Pinpoint the cell where the given text exists, returning its [X, Y] midpoint coordinate. 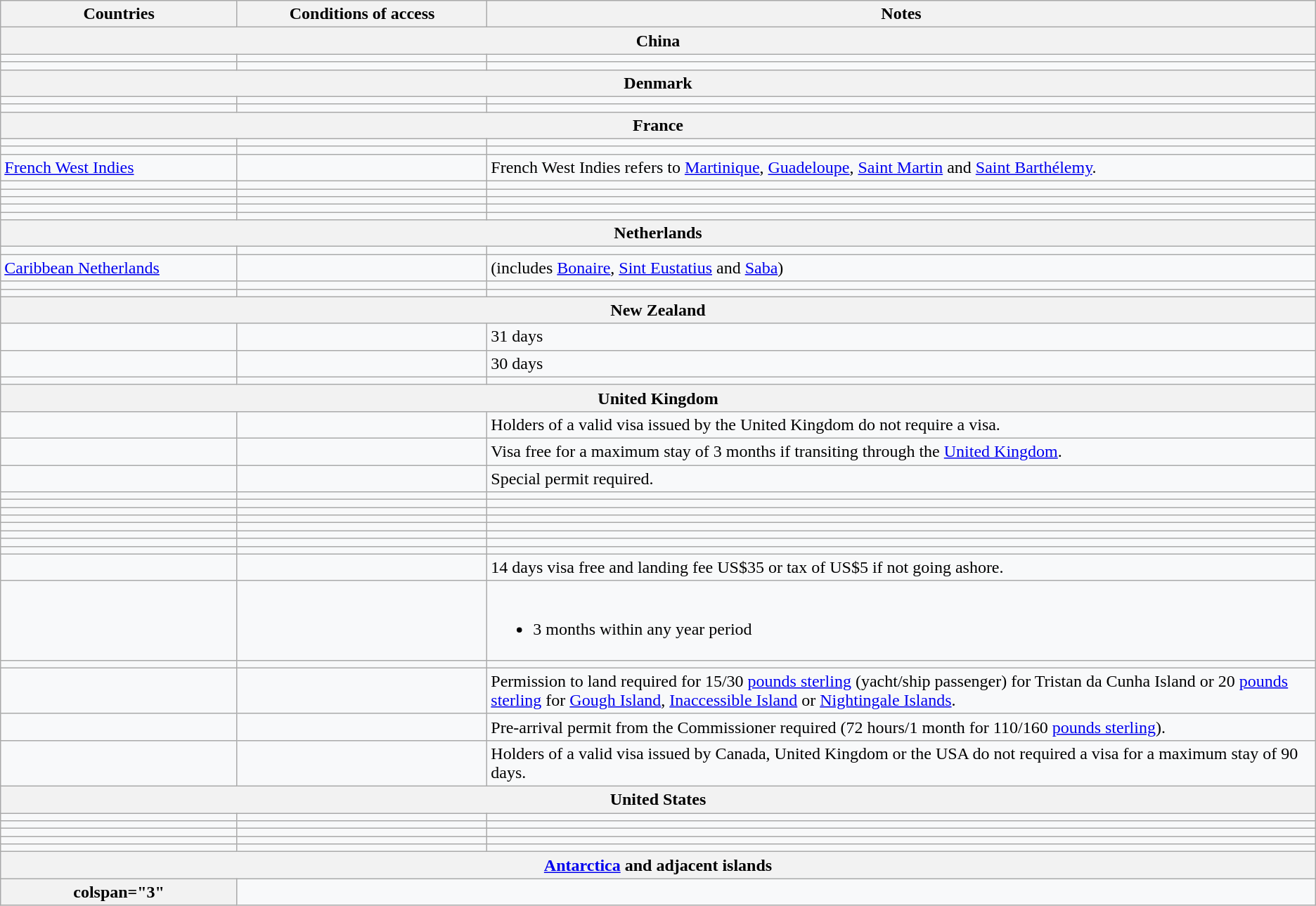
3 months within any year period [901, 620]
Netherlands [658, 233]
Denmark [658, 83]
French West Indies [120, 167]
French West Indies refers to Martinique, Guadeloupe, Saint Martin and Saint Barthélemy. [901, 167]
Antarctica and adjacent islands [658, 865]
China [658, 41]
Special permit required. [901, 479]
(includes Bonaire, Sint Eustatius and Saba) [901, 268]
Notes [901, 14]
New Zealand [658, 310]
colspan="3" [120, 892]
30 days [901, 363]
Holders of a valid visa issued by the United Kingdom do not require a visa. [901, 425]
Pre-arrival permit from the Commissioner required (72 hours/1 month for 110/160 pounds sterling). [901, 727]
Conditions of access [361, 14]
Holders of a valid visa issued by Canada, United Kingdom or the USA do not required a visa for a maximum stay of 90 days. [901, 763]
United States [658, 799]
31 days [901, 337]
Visa free for a maximum stay of 3 months if transiting through the United Kingdom. [901, 451]
Caribbean Netherlands [120, 268]
14 days visa free and landing fee US$35 or tax of US$5 if not going ashore. [901, 567]
France [658, 125]
United Kingdom [658, 398]
Countries [120, 14]
